Return (X, Y) of the center of cell containing provided text 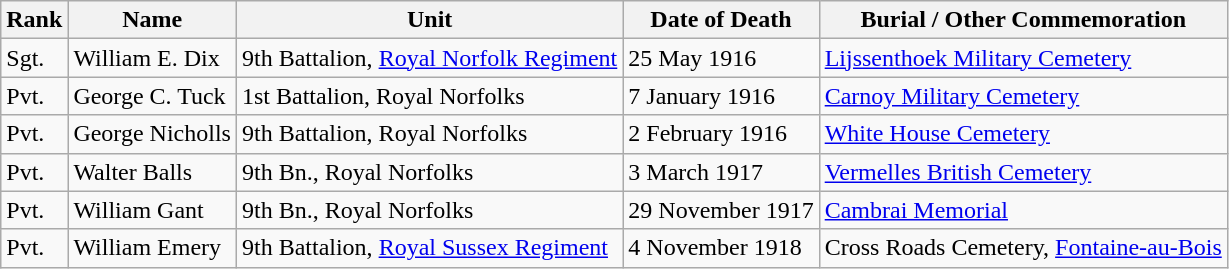
9th Battalion, Royal Norfolks (429, 134)
George Nicholls (152, 134)
1st Battalion, Royal Norfolks (429, 96)
Lijssenthoek Military Cemetery (1023, 58)
2 February 1916 (721, 134)
William E. Dix (152, 58)
White House Cemetery (1023, 134)
7 January 1916 (721, 96)
William Emery (152, 248)
Sgt. (34, 58)
George C. Tuck (152, 96)
Vermelles British Cemetery (1023, 172)
William Gant (152, 210)
Cambrai Memorial (1023, 210)
Name (152, 20)
Cross Roads Cemetery, Fontaine-au-Bois (1023, 248)
29 November 1917 (721, 210)
Burial / Other Commemoration (1023, 20)
3 March 1917 (721, 172)
9th Battalion, Royal Norfolk Regiment (429, 58)
25 May 1916 (721, 58)
Date of Death (721, 20)
Unit (429, 20)
4 November 1918 (721, 248)
Rank (34, 20)
9th Battalion, Royal Sussex Regiment (429, 248)
Carnoy Military Cemetery (1023, 96)
Walter Balls (152, 172)
